Pinpoint the cell where the given text exists, returning its [x, y] midpoint coordinate. 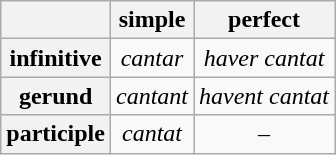
havent cantat [264, 96]
perfect [264, 20]
cantant [152, 96]
cantat [152, 134]
gerund [56, 96]
haver cantat [264, 58]
– [264, 134]
cantar [152, 58]
infinitive [56, 58]
simple [152, 20]
participle [56, 134]
